Capture the cell that displays the provided text and extract its (x, y) central coordinate. 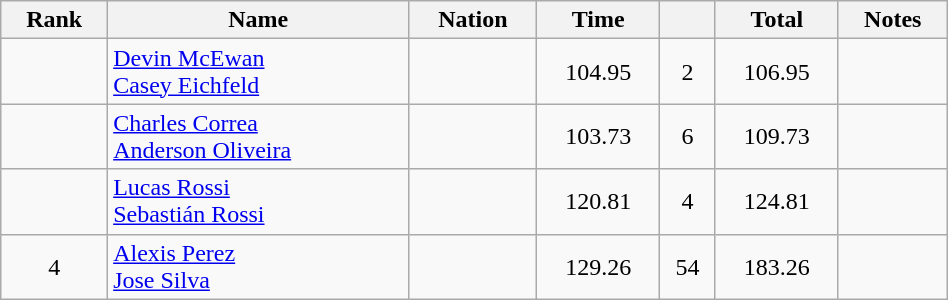
54 (688, 266)
Time (598, 20)
Charles CorreaAnderson Oliveira (258, 136)
Alexis PerezJose Silva (258, 266)
Notes (892, 20)
103.73 (598, 136)
106.95 (776, 72)
Nation (473, 20)
124.81 (776, 202)
Total (776, 20)
120.81 (598, 202)
129.26 (598, 266)
Name (258, 20)
Lucas RossiSebastián Rossi (258, 202)
104.95 (598, 72)
109.73 (776, 136)
Devin McEwanCasey Eichfeld (258, 72)
183.26 (776, 266)
Rank (54, 20)
6 (688, 136)
2 (688, 72)
